For the text-containing cell, return its midpoint in [x, y] coordinate format. 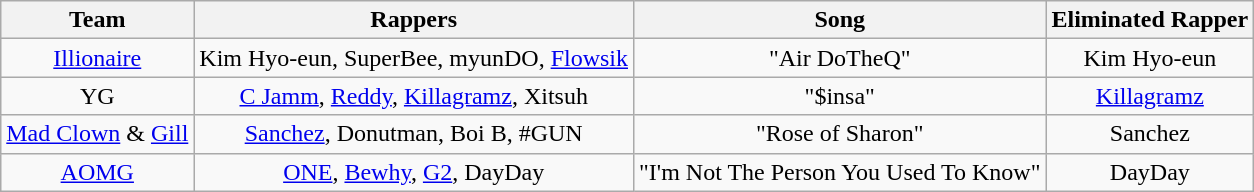
Team [98, 20]
Killagramz [1150, 96]
"I'm Not The Person You Used To Know" [840, 172]
Kim Hyo-eun [1150, 58]
Sanchez, Donutman, Boi B, #GUN [414, 134]
DayDay [1150, 172]
YG [98, 96]
Illionaire [98, 58]
Song [840, 20]
Eliminated Rapper [1150, 20]
Mad Clown & Gill [98, 134]
"Rose of Sharon" [840, 134]
"$insa" [840, 96]
ONE, Bewhy, G2, DayDay [414, 172]
"Air DoTheQ" [840, 58]
Rappers [414, 20]
C Jamm, Reddy, Killagramz, Xitsuh [414, 96]
Kim Hyo-eun, SuperBee, myunDO, Flowsik [414, 58]
Sanchez [1150, 134]
AOMG [98, 172]
